Extract the (x, y) coordinate from the center of the cell holding the provided text.  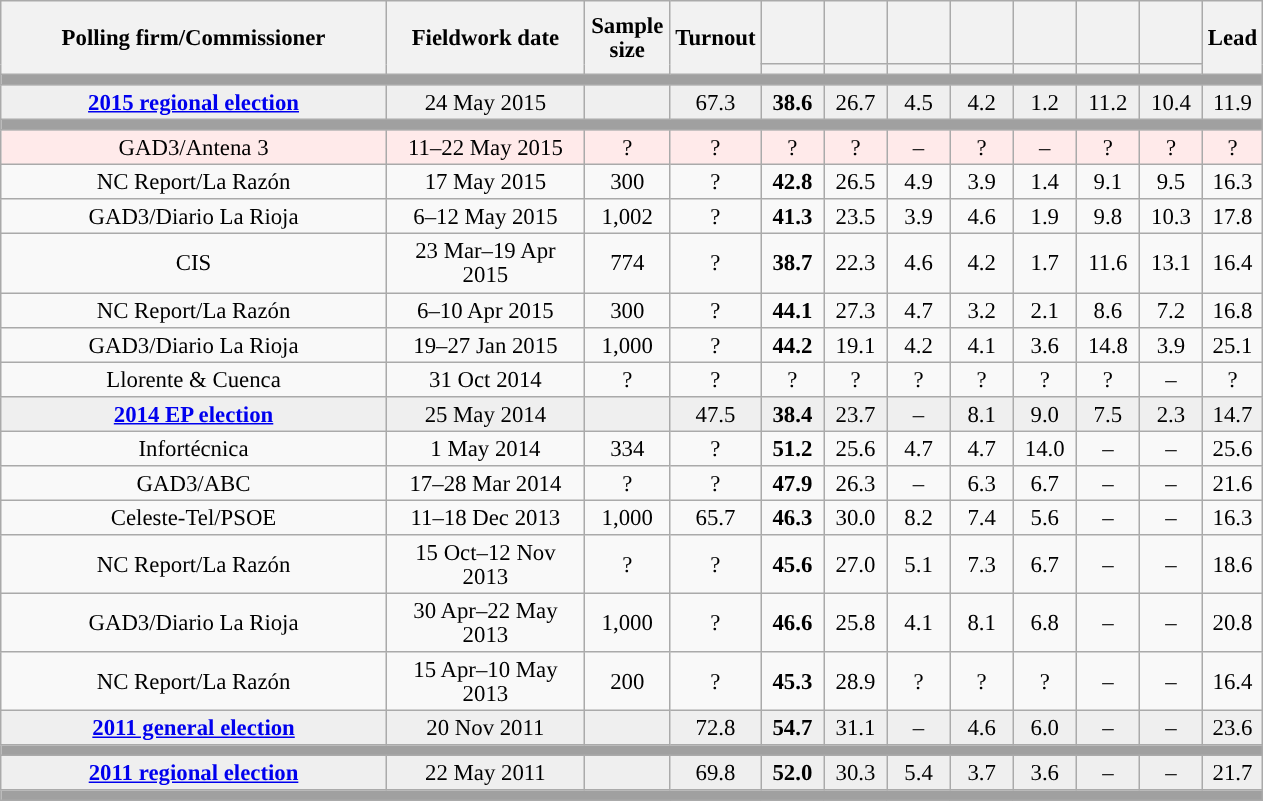
23 Mar–19 Apr 2015 (485, 264)
47.5 (716, 414)
Celeste-Tel/PSOE (194, 518)
1 May 2014 (485, 448)
51.2 (792, 448)
17.8 (1232, 218)
18.6 (1232, 564)
2.3 (1170, 414)
6.8 (1044, 622)
1.9 (1044, 218)
23.6 (1232, 728)
72.8 (716, 728)
5.6 (1044, 518)
17 May 2015 (485, 182)
22 May 2011 (485, 774)
10.4 (1170, 102)
2015 regional election (194, 102)
19.1 (856, 344)
7.4 (982, 518)
7.3 (982, 564)
67.3 (716, 102)
38.4 (792, 414)
3.2 (982, 310)
21.7 (1232, 774)
5.1 (918, 564)
6.3 (982, 484)
6–12 May 2015 (485, 218)
30.0 (856, 518)
26.7 (856, 102)
27.3 (856, 310)
7.2 (1170, 310)
45.3 (792, 682)
8.6 (1108, 310)
28.9 (856, 682)
2014 EP election (194, 414)
10.3 (1170, 218)
26.5 (856, 182)
9.0 (1044, 414)
46.3 (792, 518)
41.3 (792, 218)
4.5 (918, 102)
13.1 (1170, 264)
25 May 2014 (485, 414)
14.7 (1232, 414)
GAD3/ABC (194, 484)
7.5 (1108, 414)
38.7 (792, 264)
6–10 Apr 2015 (485, 310)
25.1 (1232, 344)
31 Oct 2014 (485, 380)
42.8 (792, 182)
47.9 (792, 484)
38.6 (792, 102)
8.2 (918, 518)
31.1 (856, 728)
Turnout (716, 38)
6.0 (1044, 728)
9.5 (1170, 182)
20 Nov 2011 (485, 728)
11.2 (1108, 102)
69.8 (716, 774)
22.3 (856, 264)
Sample size (627, 38)
Lead (1232, 38)
65.7 (716, 518)
11–18 Dec 2013 (485, 518)
14.0 (1044, 448)
3.7 (982, 774)
14.8 (1108, 344)
11.9 (1232, 102)
Fieldwork date (485, 38)
200 (627, 682)
1.7 (1044, 264)
11.6 (1108, 264)
2.1 (1044, 310)
16.8 (1232, 310)
2011 regional election (194, 774)
15 Apr–10 May 2013 (485, 682)
54.7 (792, 728)
GAD3/Antena 3 (194, 148)
24 May 2015 (485, 102)
26.3 (856, 484)
CIS (194, 264)
11–22 May 2015 (485, 148)
Polling firm/Commissioner (194, 38)
23.7 (856, 414)
17–28 Mar 2014 (485, 484)
30 Apr–22 May 2013 (485, 622)
5.4 (918, 774)
Infortécnica (194, 448)
27.0 (856, 564)
334 (627, 448)
30.3 (856, 774)
15 Oct–12 Nov 2013 (485, 564)
1.2 (1044, 102)
Llorente & Cuenca (194, 380)
9.8 (1108, 218)
44.2 (792, 344)
46.6 (792, 622)
1,002 (627, 218)
774 (627, 264)
2011 general election (194, 728)
19–27 Jan 2015 (485, 344)
20.8 (1232, 622)
21.6 (1232, 484)
23.5 (856, 218)
25.8 (856, 622)
1.4 (1044, 182)
45.6 (792, 564)
9.1 (1108, 182)
4.9 (918, 182)
44.1 (792, 310)
52.0 (792, 774)
